From the cell containing the given text, extract its center point as [x, y] coordinate. 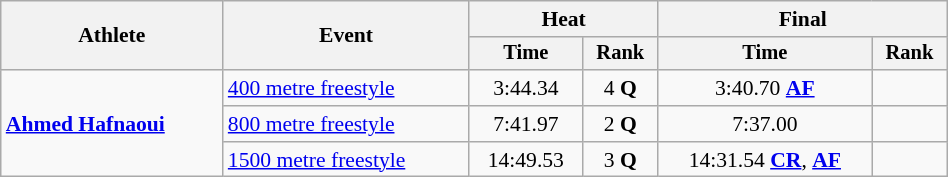
2 Q [620, 124]
Ahmed Hafnaoui [112, 124]
7:37.00 [764, 124]
4 Q [620, 88]
Final [802, 19]
400 metre freestyle [346, 88]
Event [346, 36]
3:40.70 AF [764, 88]
800 metre freestyle [346, 124]
Athlete [112, 36]
3:44.34 [526, 88]
Heat [564, 19]
7:41.97 [526, 124]
